Locate the cell with the specified text and output its [X, Y] center coordinate. 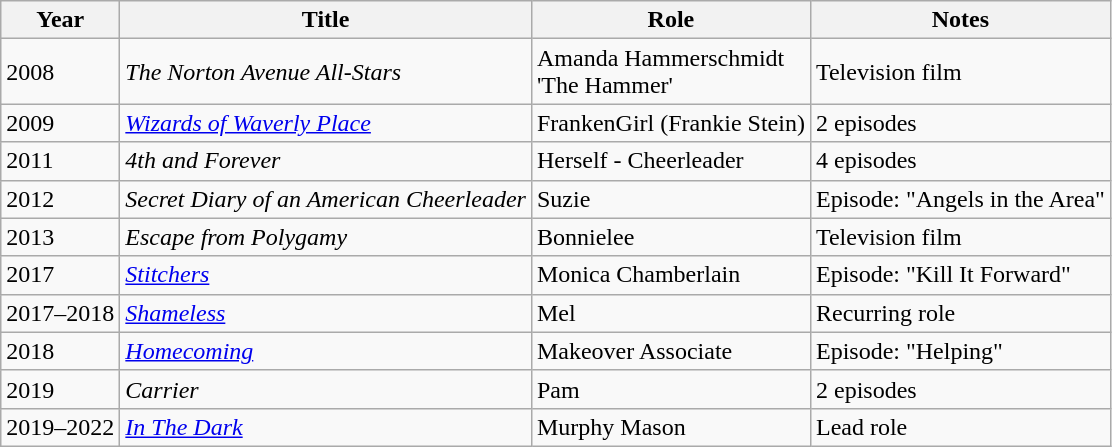
Secret Diary of an American Cheerleader [326, 199]
In The Dark [326, 427]
Year [60, 20]
Role [670, 20]
Escape from Polygamy [326, 237]
2018 [60, 351]
The Norton Avenue All-Stars [326, 72]
Episode: "Kill It Forward" [960, 275]
Recurring role [960, 313]
Shameless [326, 313]
4 episodes [960, 161]
2008 [60, 72]
Episode: "Helping" [960, 351]
Makeover Associate [670, 351]
Bonnielee [670, 237]
Lead role [960, 427]
2012 [60, 199]
Murphy Mason [670, 427]
2019–2022 [60, 427]
2019 [60, 389]
Stitchers [326, 275]
Suzie [670, 199]
2017–2018 [60, 313]
Monica Chamberlain [670, 275]
Episode: "Angels in the Area" [960, 199]
Pam [670, 389]
FrankenGirl (Frankie Stein) [670, 123]
Carrier [326, 389]
Wizards of Waverly Place [326, 123]
Amanda Hammerschmidt'The Hammer' [670, 72]
2009 [60, 123]
2017 [60, 275]
Title [326, 20]
Mel [670, 313]
2011 [60, 161]
Herself - Cheerleader [670, 161]
Notes [960, 20]
2013 [60, 237]
4th and Forever [326, 161]
Homecoming [326, 351]
